Output the [x, y] coordinate of the center of the cell containing the given text.  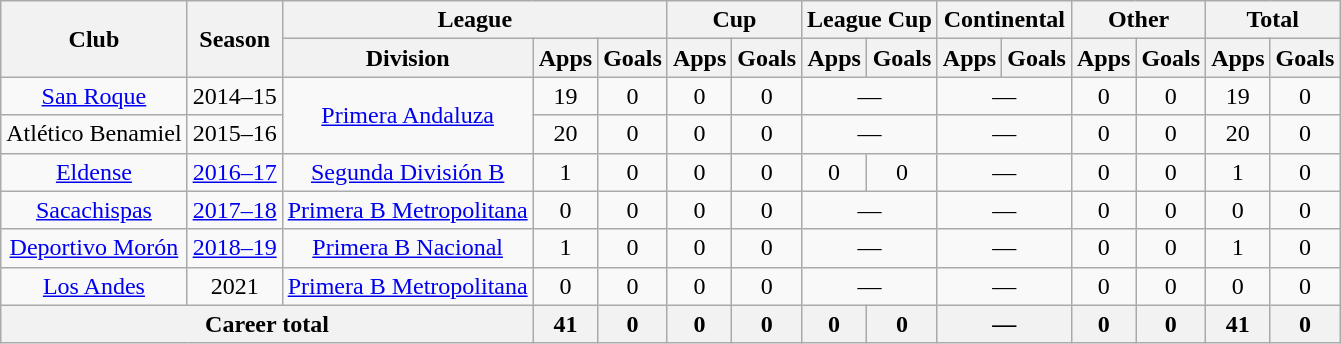
Atlético Benamiel [94, 134]
Sacachispas [94, 210]
2021 [234, 286]
Season [234, 39]
League Cup [870, 20]
Primera B Nacional [408, 248]
Primera Andaluza [408, 115]
San Roque [94, 96]
Los Andes [94, 286]
Segunda División B [408, 172]
Eldense [94, 172]
2014–15 [234, 96]
Deportivo Morón [94, 248]
League [474, 20]
2018–19 [234, 248]
Cup [734, 20]
2017–18 [234, 210]
2015–16 [234, 134]
2016–17 [234, 172]
Total [1273, 20]
Continental [1004, 20]
Division [408, 58]
Other [1138, 20]
Club [94, 39]
Career total [267, 324]
